Determine the [X, Y] coordinate at the center of the cell enclosing the given text.  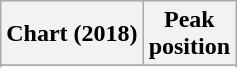
Chart (2018) [72, 34]
Peak position [189, 34]
